From the cell containing the given text, extract its center point as [X, Y] coordinate. 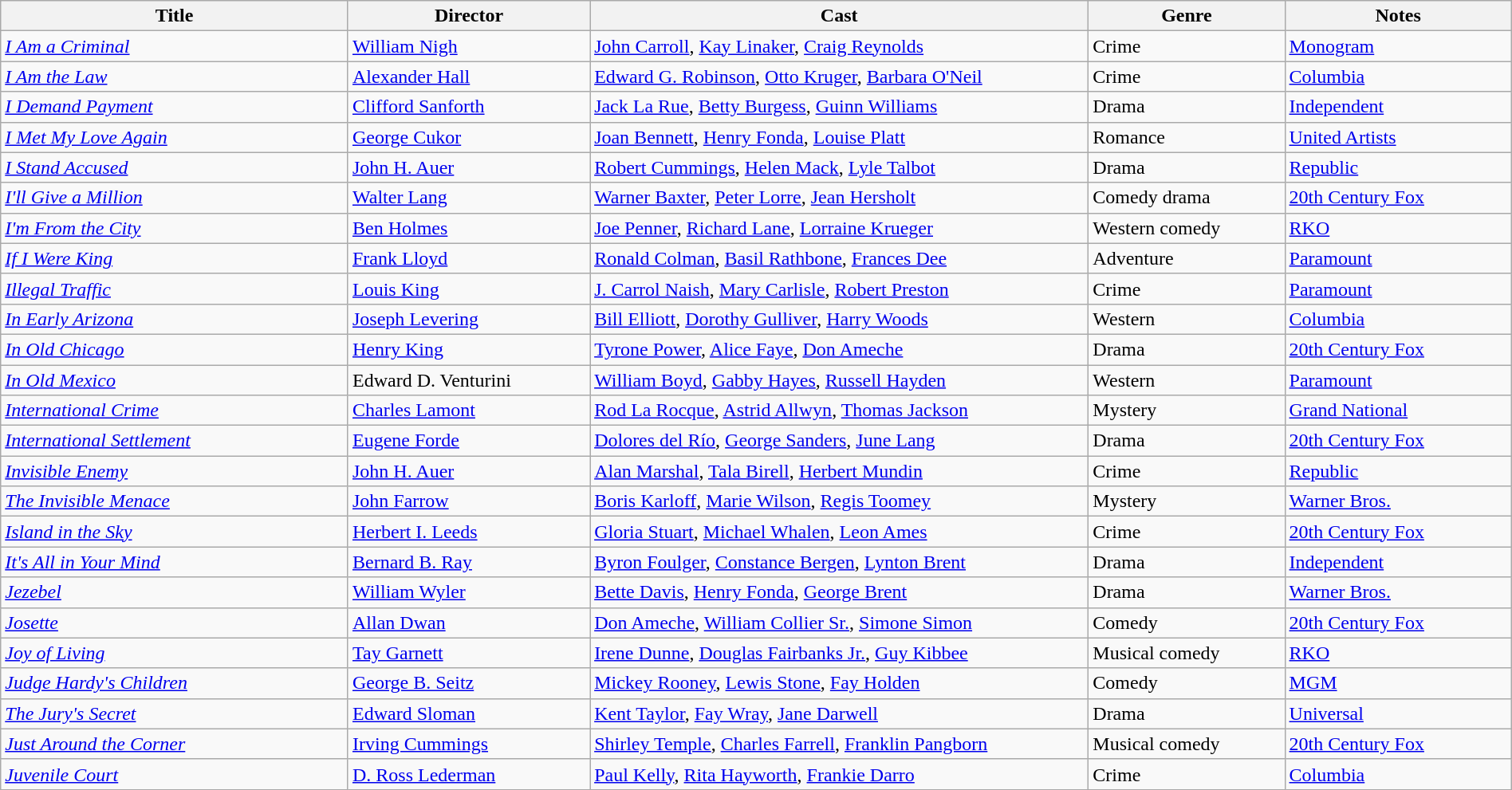
Joy of Living [175, 653]
Irene Dunne, Douglas Fairbanks Jr., Guy Kibbee [839, 653]
Ronald Colman, Basil Rathbone, Frances Dee [839, 258]
Alan Marshal, Tala Birell, Herbert Mundin [839, 471]
Juvenile Court [175, 774]
United Artists [1398, 137]
If I Were King [175, 258]
Comedy drama [1187, 198]
William Nigh [469, 46]
Irving Cummings [469, 744]
Walter Lang [469, 198]
Edward G. Robinson, Otto Kruger, Barbara O'Neil [839, 77]
Herbert I. Leeds [469, 532]
Bette Davis, Henry Fonda, George Brent [839, 592]
I Demand Payment [175, 107]
In Old Chicago [175, 349]
Title [175, 16]
Don Ameche, William Collier Sr., Simone Simon [839, 623]
Dolores del Río, George Sanders, June Lang [839, 441]
International Crime [175, 411]
I Met My Love Again [175, 137]
Just Around the Corner [175, 744]
Shirley Temple, Charles Farrell, Franklin Pangborn [839, 744]
Monogram [1398, 46]
I'll Give a Million [175, 198]
John Carroll, Kay Linaker, Craig Reynolds [839, 46]
International Settlement [175, 441]
Allan Dwan [469, 623]
George Cukor [469, 137]
Joe Penner, Richard Lane, Lorraine Krueger [839, 228]
Grand National [1398, 411]
Warner Baxter, Peter Lorre, Jean Hersholt [839, 198]
Director [469, 16]
Byron Foulger, Constance Bergen, Lynton Brent [839, 562]
D. Ross Lederman [469, 774]
J. Carrol Naish, Mary Carlisle, Robert Preston [839, 289]
Bernard B. Ray [469, 562]
Tay Garnett [469, 653]
The Invisible Menace [175, 501]
Adventure [1187, 258]
Edward D. Venturini [469, 380]
MGM [1398, 683]
Genre [1187, 16]
Henry King [469, 349]
Gloria Stuart, Michael Whalen, Leon Ames [839, 532]
Boris Karloff, Marie Wilson, Regis Toomey [839, 501]
It's All in Your Mind [175, 562]
I Am the Law [175, 77]
Louis King [469, 289]
In Early Arizona [175, 319]
Jack La Rue, Betty Burgess, Guinn Williams [839, 107]
Western comedy [1187, 228]
Frank Lloyd [469, 258]
The Jury's Secret [175, 713]
Judge Hardy's Children [175, 683]
Jezebel [175, 592]
Ben Holmes [469, 228]
Kent Taylor, Fay Wray, Jane Darwell [839, 713]
Tyrone Power, Alice Faye, Don Ameche [839, 349]
John Farrow [469, 501]
Josette [175, 623]
Invisible Enemy [175, 471]
Paul Kelly, Rita Hayworth, Frankie Darro [839, 774]
Eugene Forde [469, 441]
Robert Cummings, Helen Mack, Lyle Talbot [839, 167]
I Stand Accused [175, 167]
Universal [1398, 713]
Illegal Traffic [175, 289]
Joan Bennett, Henry Fonda, Louise Platt [839, 137]
Alexander Hall [469, 77]
I'm From the City [175, 228]
William Boyd, Gabby Hayes, Russell Hayden [839, 380]
Island in the Sky [175, 532]
George B. Seitz [469, 683]
In Old Mexico [175, 380]
Romance [1187, 137]
I Am a Criminal [175, 46]
Notes [1398, 16]
Edward Sloman [469, 713]
Rod La Rocque, Astrid Allwyn, Thomas Jackson [839, 411]
Clifford Sanforth [469, 107]
Mickey Rooney, Lewis Stone, Fay Holden [839, 683]
William Wyler [469, 592]
Charles Lamont [469, 411]
Cast [839, 16]
Bill Elliott, Dorothy Gulliver, Harry Woods [839, 319]
Joseph Levering [469, 319]
